For the text-containing cell, return its midpoint in [X, Y] coordinate format. 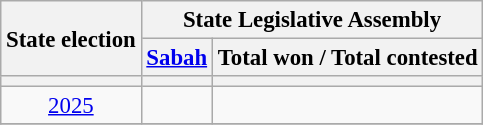
Total won / Total contested [348, 58]
Sabah [176, 58]
2025 [71, 106]
State election [71, 38]
State Legislative Assembly [312, 20]
